Search for the cell housing the specified text and yield its (x, y) center coordinate. 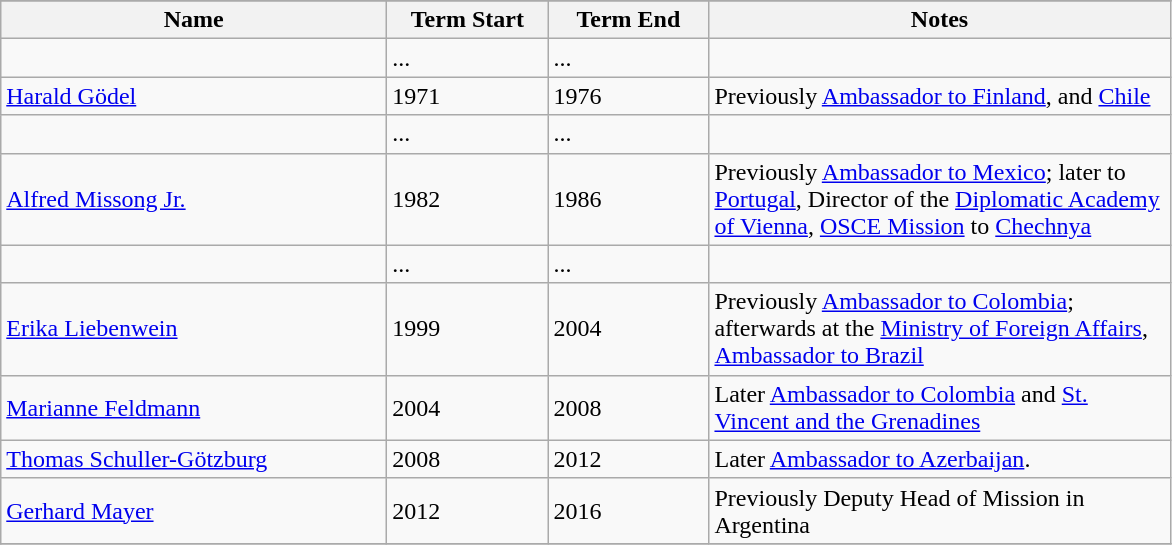
Later Ambassador to Colombia and St. Vincent and the Grenadines (940, 408)
1986 (628, 199)
Previously Ambassador to Colombia; afterwards at the Ministry of Foreign Affairs, Ambassador to Brazil (940, 329)
Previously Ambassador to Mexico; later to Portugal, Director of the Diplomatic Academy of Vienna, OSCE Mission to Chechnya (940, 199)
Thomas Schuller-Götzburg (194, 459)
Name (194, 20)
1971 (468, 96)
Term Start (468, 20)
Erika Liebenwein (194, 329)
2016 (628, 510)
1976 (628, 96)
1982 (468, 199)
Notes (940, 20)
Alfred Missong Jr. (194, 199)
Harald Gödel (194, 96)
Previously Deputy Head of Mission in Argentina (940, 510)
Later Ambassador to Azerbaijan. (940, 459)
Gerhard Mayer (194, 510)
1999 (468, 329)
Previously Ambassador to Finland, and Chile (940, 96)
Term End (628, 20)
Marianne Feldmann (194, 408)
